Determine the [x, y] coordinate at the center of the cell enclosing the given text.  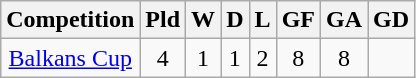
L [262, 20]
GF [298, 20]
Balkans Cup [70, 58]
4 [163, 58]
2 [262, 58]
Pld [163, 20]
Competition [70, 20]
D [235, 20]
GA [344, 20]
GD [392, 20]
W [204, 20]
